Extract the (X, Y) coordinate from the center of the cell holding the provided text.  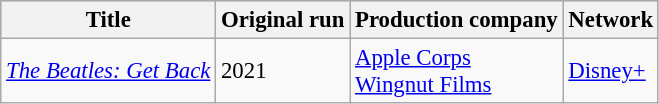
The Beatles: Get Back (108, 72)
2021 (283, 72)
Disney+ (610, 72)
Original run (283, 20)
Title (108, 20)
Network (610, 20)
Production company (456, 20)
Apple CorpsWingnut Films (456, 72)
